Identify which cell holds the provided text, then report its [x, y] central coordinate. 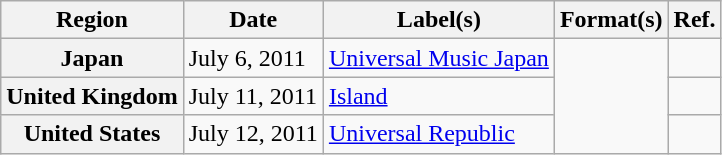
July 11, 2011 [253, 96]
Ref. [694, 20]
Universal Music Japan [438, 58]
July 12, 2011 [253, 134]
Date [253, 20]
Region [92, 20]
Universal Republic [438, 134]
Label(s) [438, 20]
United Kingdom [92, 96]
Island [438, 96]
United States [92, 134]
Japan [92, 58]
July 6, 2011 [253, 58]
Format(s) [611, 20]
